Return [X, Y] of the center of cell containing provided text 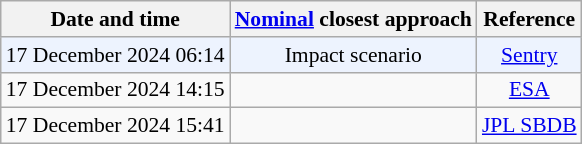
ESA [530, 90]
Nominal closest approach [354, 19]
Impact scenario [354, 55]
17 December 2024 15:41 [116, 126]
17 December 2024 14:15 [116, 90]
Reference [530, 19]
Sentry [530, 55]
17 December 2024 06:14 [116, 55]
JPL SBDB [530, 126]
Date and time [116, 19]
